For the text-containing cell, return its midpoint in (x, y) coordinate format. 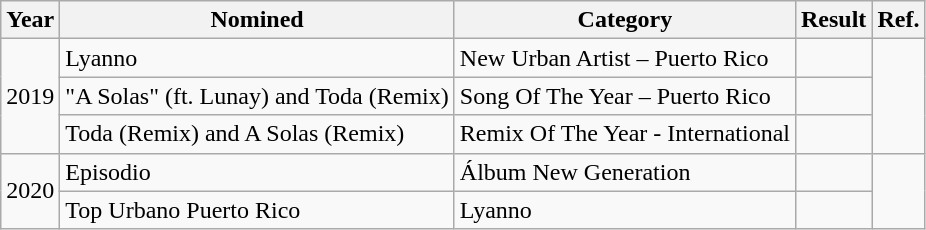
Top Urbano Puerto Rico (257, 210)
Category (624, 20)
"A Solas" (ft. Lunay) and Toda (Remix) (257, 96)
Episodio (257, 172)
Nomined (257, 20)
Song Of The Year – Puerto Rico (624, 96)
Toda (Remix) and A Solas (Remix) (257, 134)
New Urban Artist – Puerto Rico (624, 58)
2019 (30, 96)
Ref. (898, 20)
Year (30, 20)
Álbum New Generation (624, 172)
Remix Of The Year - International (624, 134)
Result (833, 20)
2020 (30, 191)
